Return the (X, Y) coordinate for the center point of the cell that contains the specified text.  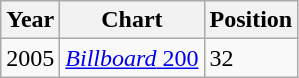
Year (30, 20)
Billboard 200 (132, 58)
Position (251, 20)
2005 (30, 58)
32 (251, 58)
Chart (132, 20)
